Determine the [x, y] coordinate at the center of the cell enclosing the given text.  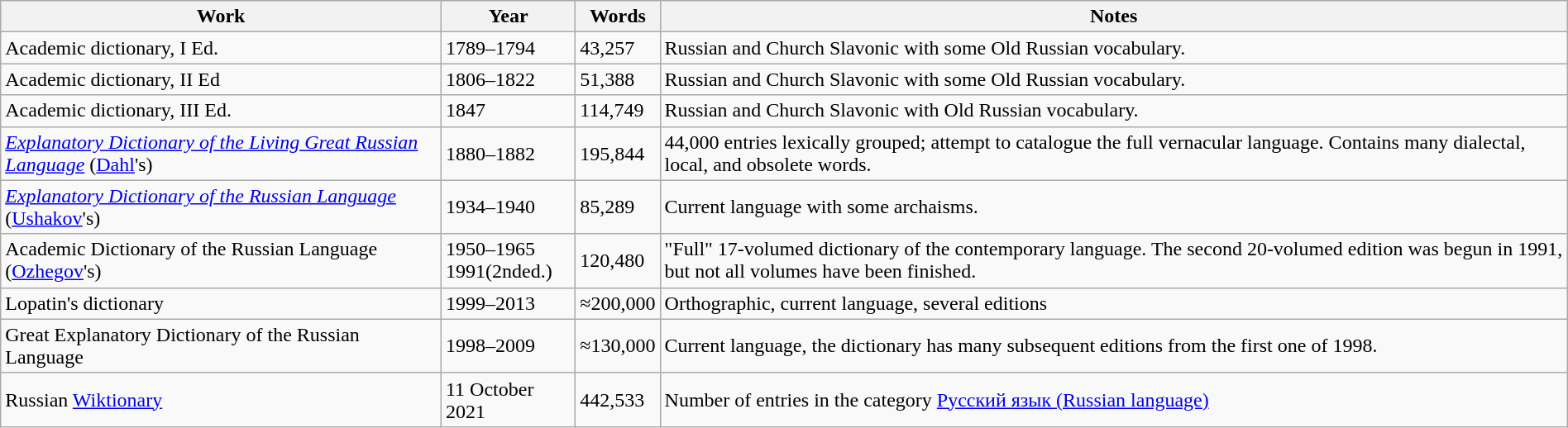
Year [508, 17]
Academic Dictionary of the Russian Language (Ozhegov's) [222, 261]
85,289 [618, 207]
Current language, the dictionary has many subsequent editions from the first one of 1998. [1113, 345]
Work [222, 17]
Russian Wiktionary [222, 400]
Orthographic, current language, several editions [1113, 303]
Academic dictionary, II Ed [222, 79]
"Full" 17-volumed dictionary of the contemporary language. The second 20-volumed edition was begun in 1991, but not all volumes have been finished. [1113, 261]
Number of entries in the category Русский язык (Russian language) [1113, 400]
Notes [1113, 17]
Current language with some archaisms. [1113, 207]
114,749 [618, 111]
442,533 [618, 400]
≈200,000 [618, 303]
1789–1794 [508, 48]
Explanatory Dictionary of the Russian Language (Ushakov's) [222, 207]
Russian and Church Slavonic with Old Russian vocabulary. [1113, 111]
1999–2013 [508, 303]
44,000 entries lexically grouped; attempt to catalogue the full vernacular language. Contains many dialectal, local, and obsolete words. [1113, 154]
43,257 [618, 48]
≈130,000 [618, 345]
Academic dictionary, III Ed. [222, 111]
1847 [508, 111]
11 October 2021 [508, 400]
1806–1822 [508, 79]
Words [618, 17]
1934–1940 [508, 207]
Lopatin's dictionary [222, 303]
120,480 [618, 261]
1998–2009 [508, 345]
1880–1882 [508, 154]
1950–19651991(2nded.) [508, 261]
Great Explanatory Dictionary of the Russian Language [222, 345]
Academic dictionary, I Ed. [222, 48]
195,844 [618, 154]
51,388 [618, 79]
Explanatory Dictionary of the Living Great Russian Language (Dahl's) [222, 154]
